Extract the (X, Y) coordinate from the center of the cell holding the provided text.  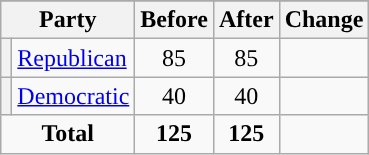
Party (68, 20)
Democratic (74, 96)
Before (174, 20)
After (246, 20)
Total (68, 134)
Republican (74, 58)
Change (324, 20)
